Output the (x, y) coordinate of the center of the cell containing the given text.  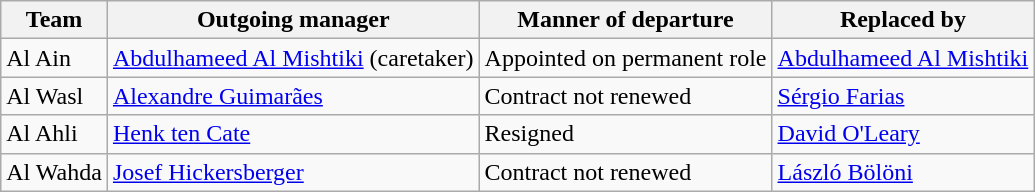
Josef Hickersberger (293, 172)
Abdulhameed Al Mishtiki (caretaker) (293, 58)
Al Ain (54, 58)
Alexandre Guimarães (293, 96)
Al Ahli (54, 134)
Sérgio Farias (903, 96)
Abdulhameed Al Mishtiki (903, 58)
Al Wahda (54, 172)
Replaced by (903, 20)
Outgoing manager (293, 20)
Resigned (626, 134)
David O'Leary (903, 134)
Appointed on permanent role (626, 58)
Manner of departure (626, 20)
László Bölöni (903, 172)
Henk ten Cate (293, 134)
Team (54, 20)
Al Wasl (54, 96)
